For the text-containing cell, return its midpoint in (x, y) coordinate format. 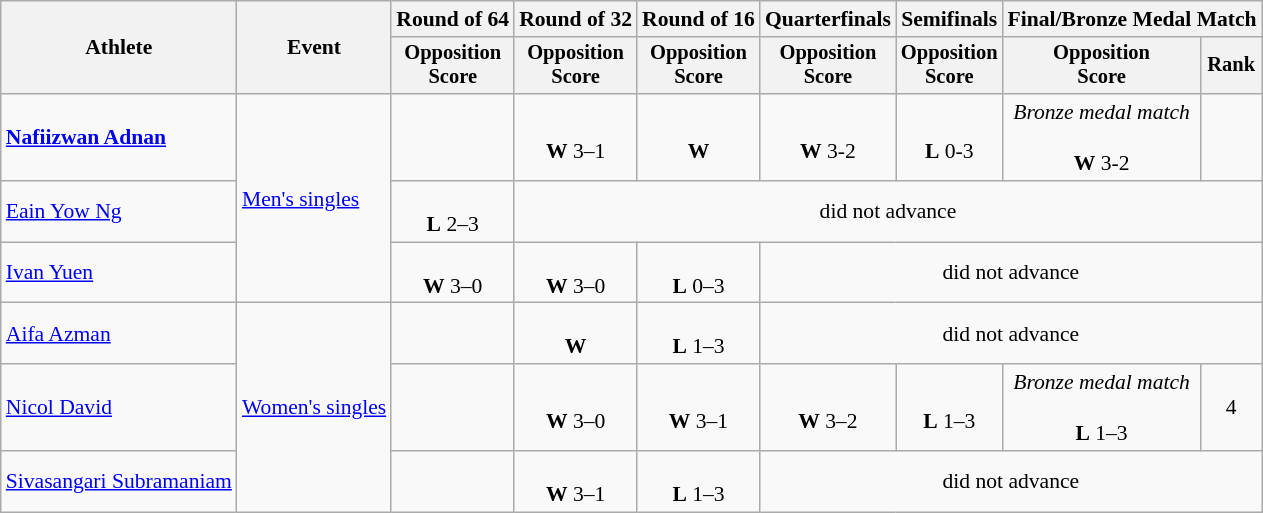
Bronze medal matchL 1–3 (1102, 408)
4 (1232, 408)
Bronze medal matchW 3-2 (1102, 138)
W 3–2 (828, 408)
Round of 64 (452, 19)
L 2–3 (452, 212)
Event (314, 48)
Ivan Yuen (119, 272)
Semifinals (950, 19)
Round of 32 (576, 19)
Quarterfinals (828, 19)
Nicol David (119, 408)
Athlete (119, 48)
Men's singles (314, 198)
W 3-2 (828, 138)
L 0–3 (698, 272)
Round of 16 (698, 19)
Final/Bronze Medal Match (1132, 19)
Women's singles (314, 408)
Nafiizwan Adnan (119, 138)
Sivasangari Subramaniam (119, 482)
Aifa Azman (119, 334)
L 0-3 (950, 138)
Rank (1232, 66)
Eain Yow Ng (119, 212)
